Determine the [x, y] coordinate at the center of the cell enclosing the given text.  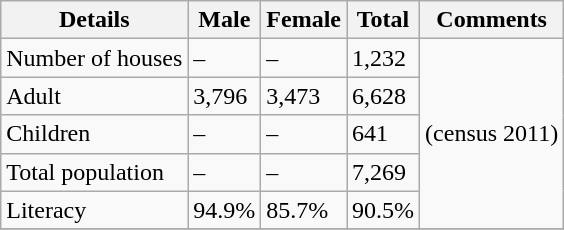
Children [94, 134]
Literacy [94, 210]
Details [94, 20]
641 [384, 134]
94.9% [224, 210]
3,473 [304, 96]
Adult [94, 96]
Male [224, 20]
90.5% [384, 210]
85.7% [304, 210]
6,628 [384, 96]
3,796 [224, 96]
7,269 [384, 172]
Number of houses [94, 58]
Female [304, 20]
Total [384, 20]
Total population [94, 172]
1,232 [384, 58]
(census 2011) [492, 134]
Comments [492, 20]
